Locate the cell with the specified text and output its (x, y) center coordinate. 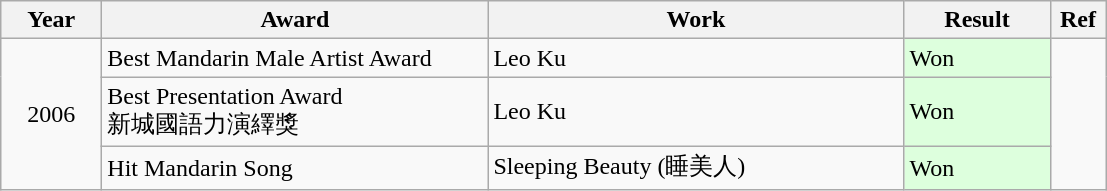
Year (52, 20)
Result (977, 20)
Work (696, 20)
Best Presentation Award 新城國語力演繹獎 (295, 112)
Sleeping Beauty (睡美人) (696, 168)
2006 (52, 114)
Ref (1078, 20)
Hit Mandarin Song (295, 168)
Best Mandarin Male Artist Award (295, 58)
Award (295, 20)
